Capture the cell that displays the provided text and extract its [x, y] central coordinate. 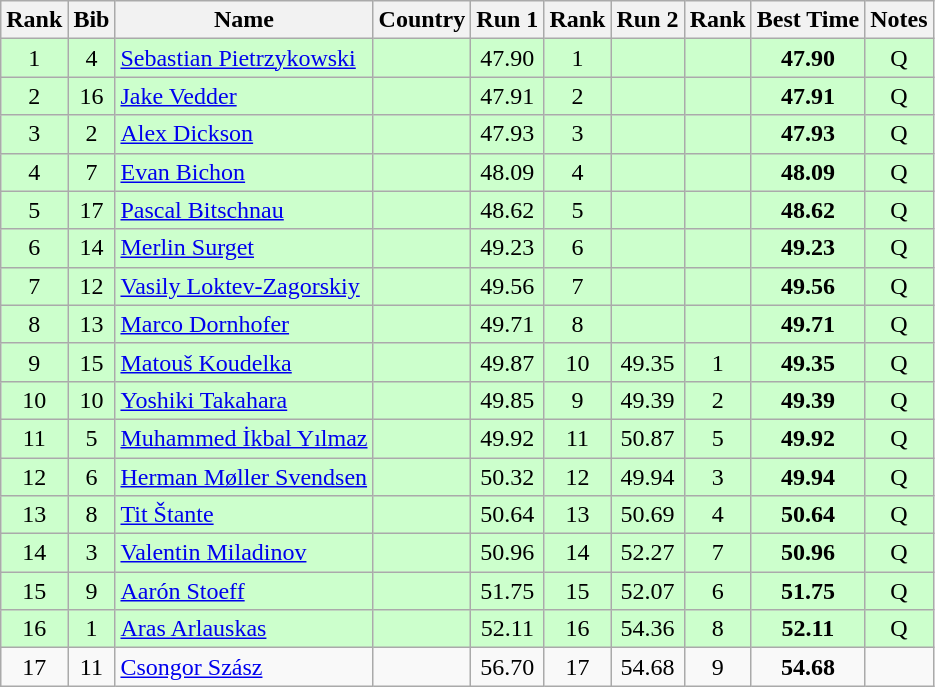
50.87 [648, 438]
50.69 [648, 515]
Tit Štante [244, 515]
54.36 [648, 629]
Csongor Szász [244, 667]
Evan Bichon [244, 172]
Herman Møller Svendsen [244, 477]
Aras Arlauskas [244, 629]
Vasily Loktev-Zagorskiy [244, 286]
49.85 [508, 400]
Merlin Surget [244, 248]
Name [244, 20]
50.32 [508, 477]
Valentin Miladinov [244, 553]
56.70 [508, 667]
Jake Vedder [244, 96]
Matouš Koudelka [244, 362]
49.87 [508, 362]
Aarón Stoeff [244, 591]
Best Time [808, 20]
Yoshiki Takahara [244, 400]
Run 1 [508, 20]
Marco Dornhofer [244, 324]
Muhammed İkbal Yılmaz [244, 438]
52.07 [648, 591]
Notes [899, 20]
Country [422, 20]
Bib [92, 20]
Sebastian Pietrzykowski [244, 58]
Run 2 [648, 20]
52.27 [648, 553]
Alex Dickson [244, 134]
Pascal Bitschnau [244, 210]
